Locate the cell with the specified text and output its [x, y] center coordinate. 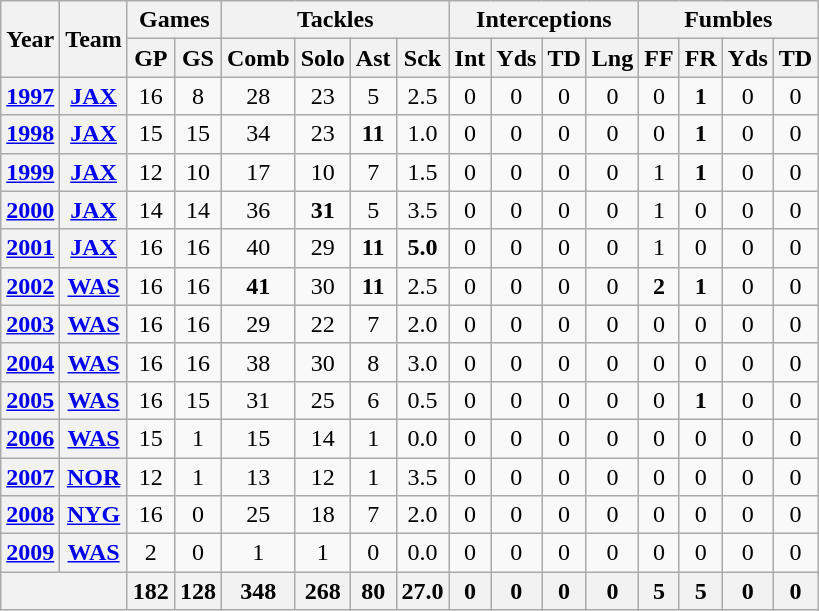
28 [258, 96]
GP [150, 58]
2005 [30, 400]
6 [373, 400]
1998 [30, 134]
0.5 [422, 400]
Fumbles [728, 20]
5.0 [422, 248]
1.5 [422, 172]
41 [258, 286]
348 [258, 591]
2000 [30, 210]
36 [258, 210]
2002 [30, 286]
NOR [94, 477]
2004 [30, 362]
18 [322, 515]
2008 [30, 515]
182 [150, 591]
2006 [30, 438]
1999 [30, 172]
NYG [94, 515]
FF [659, 58]
Solo [322, 58]
Tackles [335, 20]
Lng [612, 58]
Interceptions [544, 20]
Games [174, 20]
38 [258, 362]
Comb [258, 58]
2007 [30, 477]
2001 [30, 248]
Int [470, 58]
Year [30, 39]
27.0 [422, 591]
22 [322, 324]
2003 [30, 324]
Team [94, 39]
1.0 [422, 134]
3.0 [422, 362]
Ast [373, 58]
40 [258, 248]
GS [198, 58]
1997 [30, 96]
34 [258, 134]
FR [700, 58]
Sck [422, 58]
2009 [30, 553]
128 [198, 591]
13 [258, 477]
80 [373, 591]
17 [258, 172]
268 [322, 591]
